Return the (x, y) coordinate for the center point of the cell that contains the specified text.  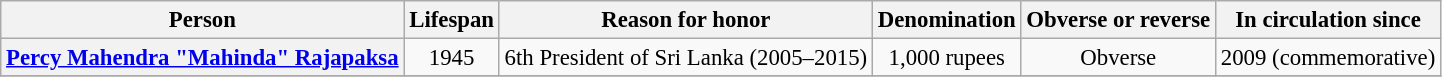
Obverse (1118, 58)
Denomination (946, 20)
In circulation since (1328, 20)
Reason for honor (686, 20)
6th President of Sri Lanka (2005–2015) (686, 58)
1,000 rupees (946, 58)
Percy Mahendra "Mahinda" Rajapaksa (202, 58)
Person (202, 20)
2009 (commemorative) (1328, 58)
Lifespan (452, 20)
1945 (452, 58)
Obverse or reverse (1118, 20)
